Return [x, y] of the center of cell containing provided text 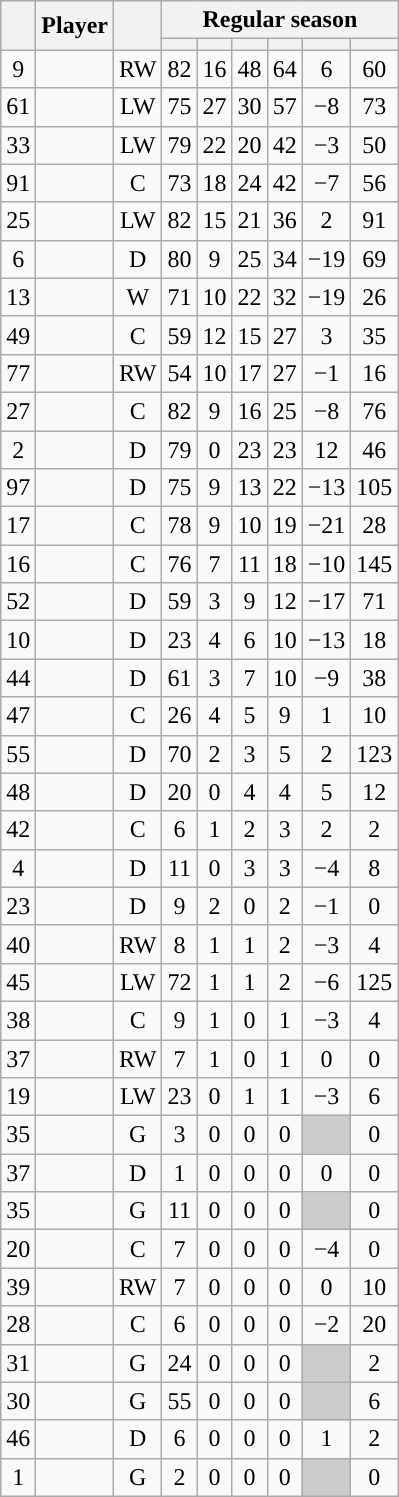
21 [250, 221]
70 [180, 754]
50 [374, 145]
64 [284, 69]
45 [18, 982]
56 [374, 183]
77 [18, 373]
−17 [326, 602]
105 [374, 488]
69 [374, 259]
−6 [326, 982]
78 [180, 526]
44 [18, 678]
49 [18, 335]
Regular season [280, 20]
97 [18, 488]
39 [18, 1287]
47 [18, 716]
80 [180, 259]
36 [284, 221]
145 [374, 564]
60 [374, 69]
34 [284, 259]
−7 [326, 183]
123 [374, 754]
−10 [326, 564]
57 [284, 107]
125 [374, 982]
Player [75, 26]
−2 [326, 1325]
31 [18, 1363]
40 [18, 944]
52 [18, 602]
72 [180, 982]
32 [284, 297]
33 [18, 145]
W [138, 297]
−9 [326, 678]
−21 [326, 526]
54 [180, 373]
